Detect which cell encompasses the target text, then output its (x, y) center coordinate. 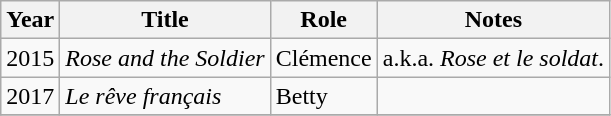
Clémence (324, 58)
Betty (324, 96)
Year (30, 20)
Role (324, 20)
2015 (30, 58)
2017 (30, 96)
Title (165, 20)
a.k.a. Rose et le soldat. (493, 58)
Rose and the Soldier (165, 58)
Le rêve français (165, 96)
Notes (493, 20)
